Find where the given text appears and provide that cell's center as (x, y) coordinate. 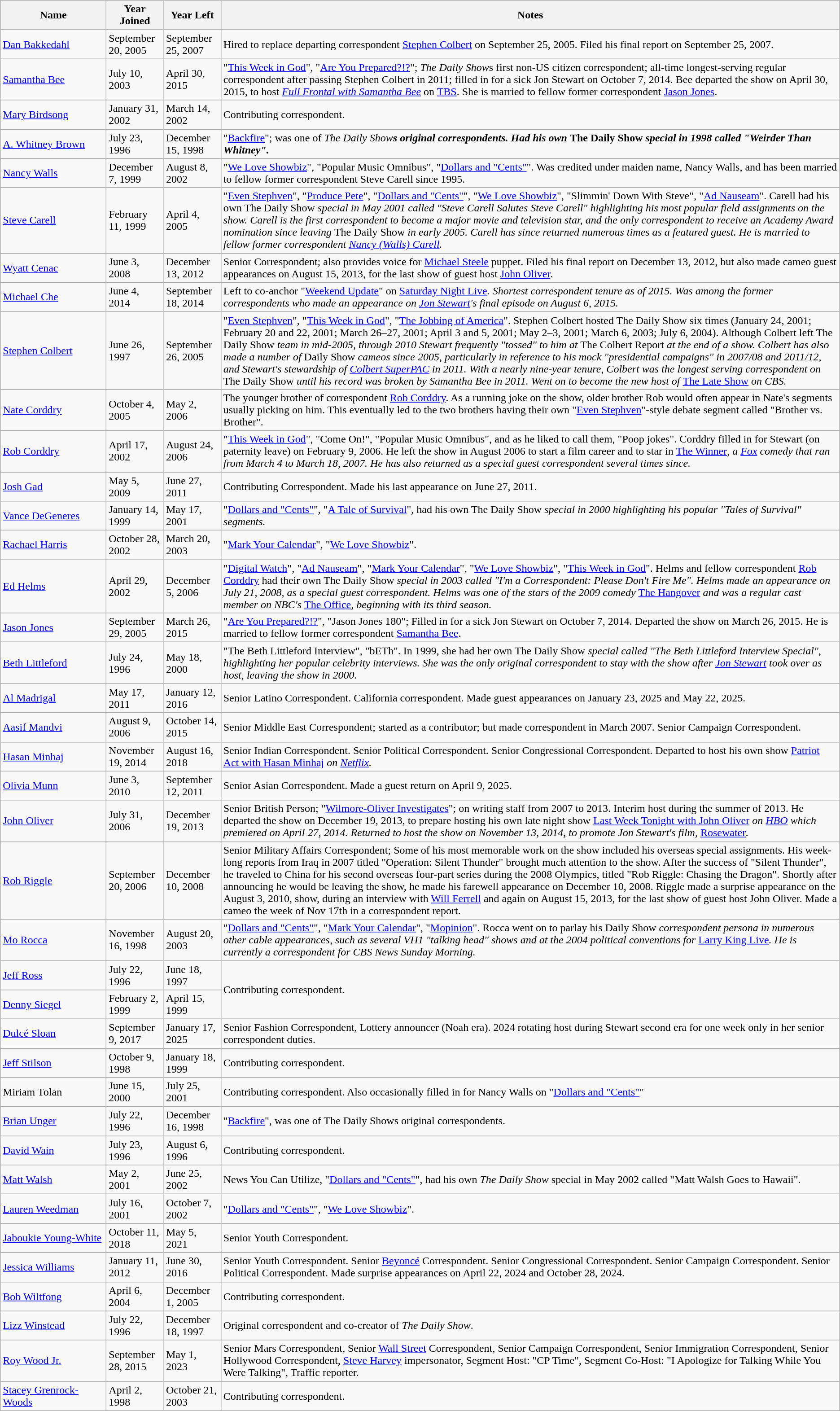
June 18, 1997 (192, 975)
Rob Riggle (53, 881)
Josh Gad (53, 486)
March 26, 2015 (192, 627)
Bob Wiltfong (53, 1296)
Rob Corddry (53, 451)
August 9, 2006 (135, 727)
June 25, 2002 (192, 1179)
July 31, 2006 (135, 821)
"Backfire"; was one of The Daily Shows original correspondents. Had his own The Daily Show special in 1998 called "Weirder Than Whitney". (530, 144)
September 9, 2017 (135, 1033)
News You Can Utilize, "Dollars and "Cents"", had his own The Daily Show special in May 2002 called "Matt Walsh Goes to Hawaii". (530, 1179)
June 3, 2008 (135, 267)
Aasif Mandvi (53, 727)
"Mark Your Calendar", "We Love Showbiz". (530, 545)
A. Whitney Brown (53, 144)
May 5, 2009 (135, 486)
September 29, 2005 (135, 627)
December 5, 2006 (192, 586)
March 14, 2002 (192, 115)
May 18, 2000 (192, 663)
April 15, 1999 (192, 1004)
Ed Helms (53, 586)
August 20, 2003 (192, 940)
September 20, 2005 (135, 44)
July 10, 2003 (135, 79)
December 18, 1997 (192, 1326)
Lizz Winstead (53, 1326)
"Dollars and "Cents"", "We Love Showbiz". (530, 1209)
September 20, 2006 (135, 881)
August 16, 2018 (192, 757)
Name (53, 15)
September 26, 2005 (192, 350)
Jaboukie Young-White (53, 1238)
Roy Wood Jr. (53, 1361)
Senior Asian Correspondent. Made a guest return on April 9, 2025. (530, 785)
Mo Rocca (53, 940)
May 5, 2021 (192, 1238)
Samantha Bee (53, 79)
Denny Siegel (53, 1004)
January 11, 2012 (135, 1267)
September 25, 2007 (192, 44)
April 30, 2015 (192, 79)
Mary Birdsong (53, 115)
January 12, 2016 (192, 698)
Original correspondent and co-creator of The Daily Show. (530, 1326)
January 17, 2025 (192, 1033)
Dan Bakkedahl (53, 44)
November 19, 2014 (135, 757)
March 20, 2003 (192, 545)
"Dollars and "Cents"", "A Tale of Survival", had his own The Daily Show special in 2000 highlighting his popular "Tales of Survival" segments. (530, 516)
Jeff Stilson (53, 1063)
Wyatt Cenac (53, 267)
Dulcé Sloan (53, 1033)
Hasan Minhaj (53, 757)
Hired to replace departing correspondent Stephen Colbert on September 25, 2005. Filed his final report on September 25, 2007. (530, 44)
Stephen Colbert (53, 350)
April 6, 2004 (135, 1296)
John Oliver (53, 821)
Miriam Tolan (53, 1092)
December 19, 2013 (192, 821)
Rachael Harris (53, 545)
Brian Unger (53, 1121)
Notes (530, 15)
February 2, 1999 (135, 1004)
"Backfire", was one of The Daily Shows original correspondents. (530, 1121)
Beth Littleford (53, 663)
Year Left (192, 15)
January 31, 2002 (135, 115)
August 8, 2002 (192, 173)
September 28, 2015 (135, 1361)
Senior Middle East Correspondent; started as a contributor; but made correspondent in March 2007. Senior Campaign Correspondent. (530, 727)
June 15, 2000 (135, 1092)
January 18, 1999 (192, 1063)
December 16, 1998 (192, 1121)
May 1, 2023 (192, 1361)
Lauren Weedman (53, 1209)
June 3, 2010 (135, 785)
September 12, 2011 (192, 785)
August 24, 2006 (192, 451)
April 17, 2002 (135, 451)
May 2, 2006 (192, 410)
May 17, 2011 (135, 698)
October 11, 2018 (135, 1238)
Nancy Walls (53, 173)
October 28, 2002 (135, 545)
December 15, 1998 (192, 144)
Jessica Williams (53, 1267)
Contributing Correspondent. Made his last appearance on June 27, 2011. (530, 486)
October 14, 2015 (192, 727)
October 21, 2003 (192, 1396)
Senior Youth Correspondent. (530, 1238)
October 7, 2002 (192, 1209)
April 4, 2005 (192, 220)
October 4, 2005 (135, 410)
July 25, 2001 (192, 1092)
June 26, 1997 (135, 350)
June 27, 2011 (192, 486)
February 11, 1999 (135, 220)
October 9, 1998 (135, 1063)
July 24, 1996 (135, 663)
Jeff Ross (53, 975)
Matt Walsh (53, 1179)
Year Joined (135, 15)
December 13, 2012 (192, 267)
June 30, 2016 (192, 1267)
May 17, 2001 (192, 516)
June 4, 2014 (135, 297)
Jason Jones (53, 627)
Steve Carell (53, 220)
Nate Corddry (53, 410)
December 1, 2005 (192, 1296)
August 6, 1996 (192, 1151)
Olivia Munn (53, 785)
December 7, 1999 (135, 173)
Al Madrigal (53, 698)
November 16, 1998 (135, 940)
Vance DeGeneres (53, 516)
May 2, 2001 (135, 1179)
Michael Che (53, 297)
David Wain (53, 1151)
Contributing correspondent. Also occasionally filled in for Nancy Walls on "Dollars and "Cents"" (530, 1092)
December 10, 2008 (192, 881)
Senior Latino Correspondent. California correspondent. Made guest appearances on January 23, 2025 and May 22, 2025. (530, 698)
April 29, 2002 (135, 586)
January 14, 1999 (135, 516)
Stacey Grenrock-Woods (53, 1396)
April 2, 1998 (135, 1396)
September 18, 2014 (192, 297)
July 16, 2001 (135, 1209)
